Scan for the cell matching the given text and deliver its (X, Y) coordinate at center. 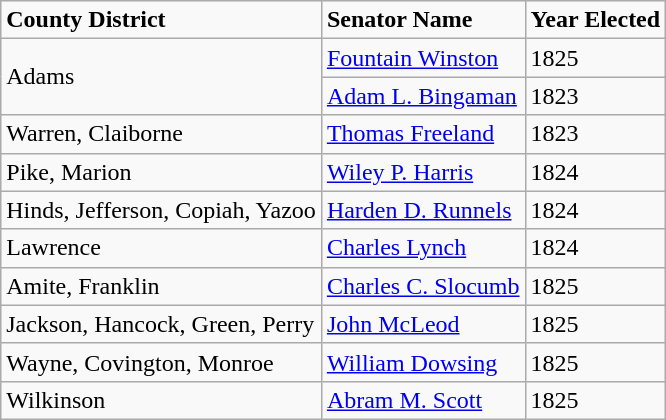
Warren, Claiborne (162, 134)
Lawrence (162, 248)
Hinds, Jefferson, Copiah, Yazoo (162, 210)
Wilkinson (162, 400)
Jackson, Hancock, Green, Perry (162, 324)
Wiley P. Harris (423, 172)
Wayne, Covington, Monroe (162, 362)
Pike, Marion (162, 172)
Adams (162, 77)
Charles Lynch (423, 248)
William Dowsing (423, 362)
County District (162, 20)
Amite, Franklin (162, 286)
Charles C. Slocumb (423, 286)
Abram M. Scott (423, 400)
Adam L. Bingaman (423, 96)
Fountain Winston (423, 58)
Year Elected (596, 20)
John McLeod (423, 324)
Harden D. Runnels (423, 210)
Thomas Freeland (423, 134)
Senator Name (423, 20)
